Search for the cell housing the specified text and yield its [X, Y] center coordinate. 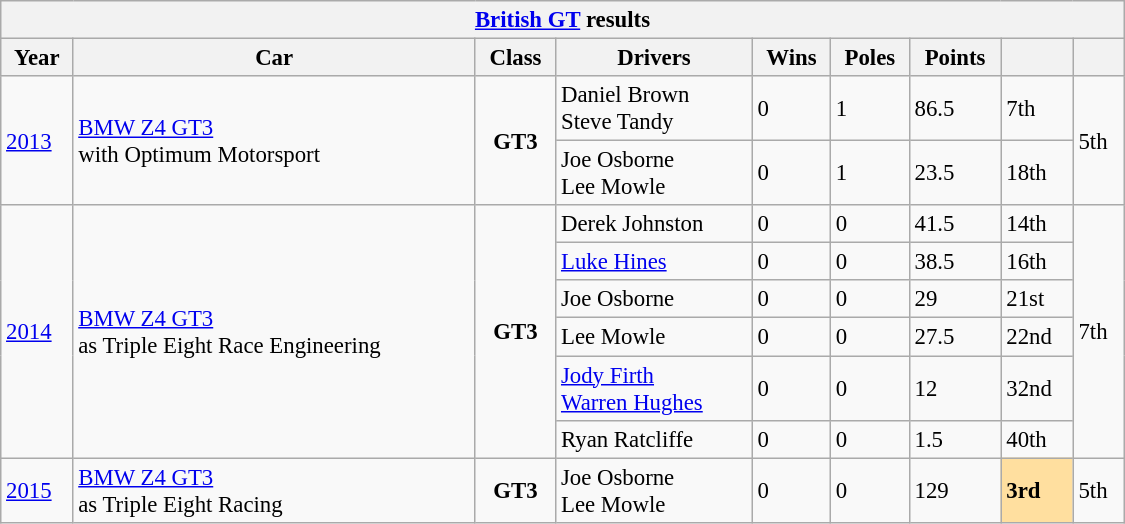
Wins [791, 58]
Car [274, 58]
29 [955, 299]
32nd [1037, 388]
British GT results [563, 20]
Derek Johnston [654, 224]
Daniel Brown Steve Tandy [654, 108]
Luke Hines [654, 262]
129 [955, 490]
2013 [37, 140]
18th [1037, 174]
1.5 [955, 439]
2015 [37, 490]
Year [37, 58]
27.5 [955, 337]
BMW Z4 GT3as Triple Eight Racing [274, 490]
2014 [37, 332]
Joe Osborne [654, 299]
Lee Mowle [654, 337]
86.5 [955, 108]
Points [955, 58]
22nd [1037, 337]
Poles [870, 58]
BMW Z4 GT3with Optimum Motorsport [274, 140]
Jody Firth Warren Hughes [654, 388]
40th [1037, 439]
BMW Z4 GT3as Triple Eight Race Engineering [274, 332]
16th [1037, 262]
Ryan Ratcliffe [654, 439]
Drivers [654, 58]
21st [1037, 299]
12 [955, 388]
3rd [1037, 490]
41.5 [955, 224]
38.5 [955, 262]
23.5 [955, 174]
Class [515, 58]
14th [1037, 224]
